Pinpoint the cell where the given text exists, returning its (x, y) midpoint coordinate. 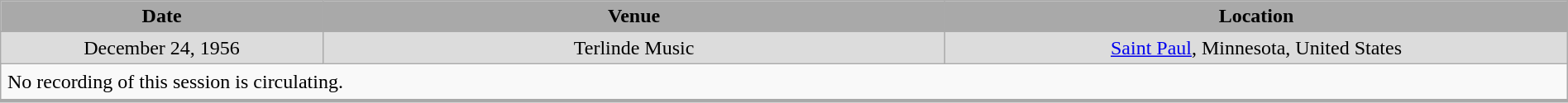
Venue (633, 16)
Date (162, 16)
Location (1256, 16)
December 24, 1956 (162, 48)
No recording of this session is circulating. (784, 82)
Terlinde Music (633, 48)
Saint Paul, Minnesota, United States (1256, 48)
